Provide the (x, y) coordinate of the cell's center where the given text is located.  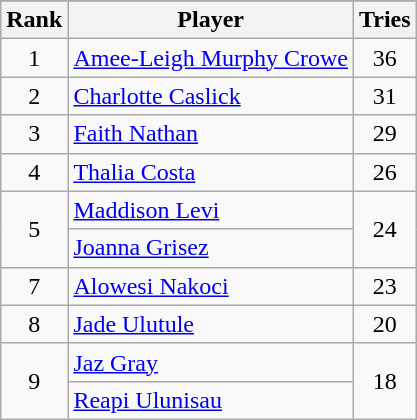
31 (386, 96)
Joanna Grisez (211, 248)
Alowesi Nakoci (211, 286)
26 (386, 172)
18 (386, 381)
23 (386, 286)
2 (34, 96)
Jaz Gray (211, 362)
4 (34, 172)
Tries (386, 20)
Amee-Leigh Murphy Crowe (211, 58)
Maddison Levi (211, 210)
Jade Ulutule (211, 324)
Faith Nathan (211, 134)
Thalia Costa (211, 172)
8 (34, 324)
Charlotte Caslick (211, 96)
Player (211, 20)
3 (34, 134)
5 (34, 229)
29 (386, 134)
36 (386, 58)
9 (34, 381)
24 (386, 229)
Rank (34, 20)
1 (34, 58)
Reapi Ulunisau (211, 400)
7 (34, 286)
20 (386, 324)
